Search for the cell housing the specified text and yield its [X, Y] center coordinate. 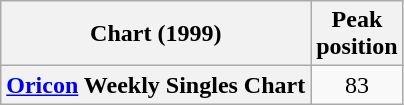
Oricon Weekly Singles Chart [156, 85]
Chart (1999) [156, 34]
83 [357, 85]
Peakposition [357, 34]
